Pinpoint the cell where the given text exists, returning its [x, y] midpoint coordinate. 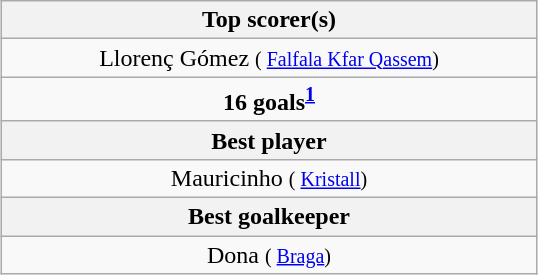
Best goalkeeper [269, 217]
Best player [269, 140]
16 goals1 [269, 100]
Dona ( Braga) [269, 255]
Top scorer(s) [269, 20]
Llorenç Gómez ( Falfala Kfar Qassem) [269, 58]
Mauricinho ( Kristall) [269, 178]
